Capture the cell that displays the provided text and extract its [X, Y] central coordinate. 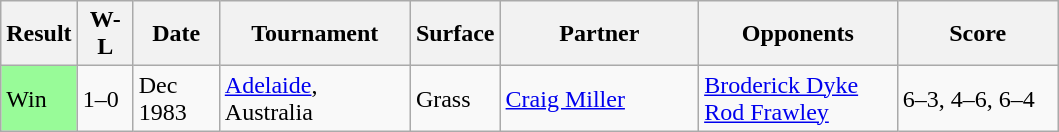
W-L [105, 34]
Opponents [798, 34]
1–0 [105, 98]
Dec 1983 [176, 98]
Grass [455, 98]
Date [176, 34]
Partner [600, 34]
Craig Miller [600, 98]
Tournament [314, 34]
6–3, 4–6, 6–4 [978, 98]
Adelaide, Australia [314, 98]
Broderick Dyke Rod Frawley [798, 98]
Result [39, 34]
Score [978, 34]
Win [39, 98]
Surface [455, 34]
